Identify which cell holds the provided text, then report its [x, y] central coordinate. 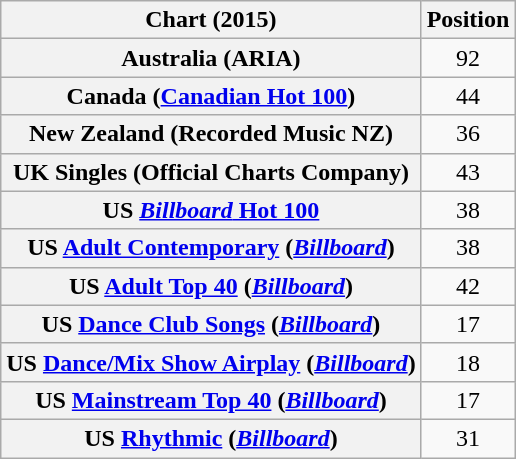
US Adult Top 40 (Billboard) [211, 286]
US Mainstream Top 40 (Billboard) [211, 400]
Australia (ARIA) [211, 58]
Chart (2015) [211, 20]
92 [468, 58]
18 [468, 362]
Canada (Canadian Hot 100) [211, 96]
Position [468, 20]
US Dance Club Songs (Billboard) [211, 324]
US Dance/Mix Show Airplay (Billboard) [211, 362]
New Zealand (Recorded Music NZ) [211, 134]
UK Singles (Official Charts Company) [211, 172]
US Rhythmic (Billboard) [211, 438]
US Billboard Hot 100 [211, 210]
42 [468, 286]
31 [468, 438]
43 [468, 172]
36 [468, 134]
44 [468, 96]
US Adult Contemporary (Billboard) [211, 248]
